Locate the cell with the specified text and output its (X, Y) center coordinate. 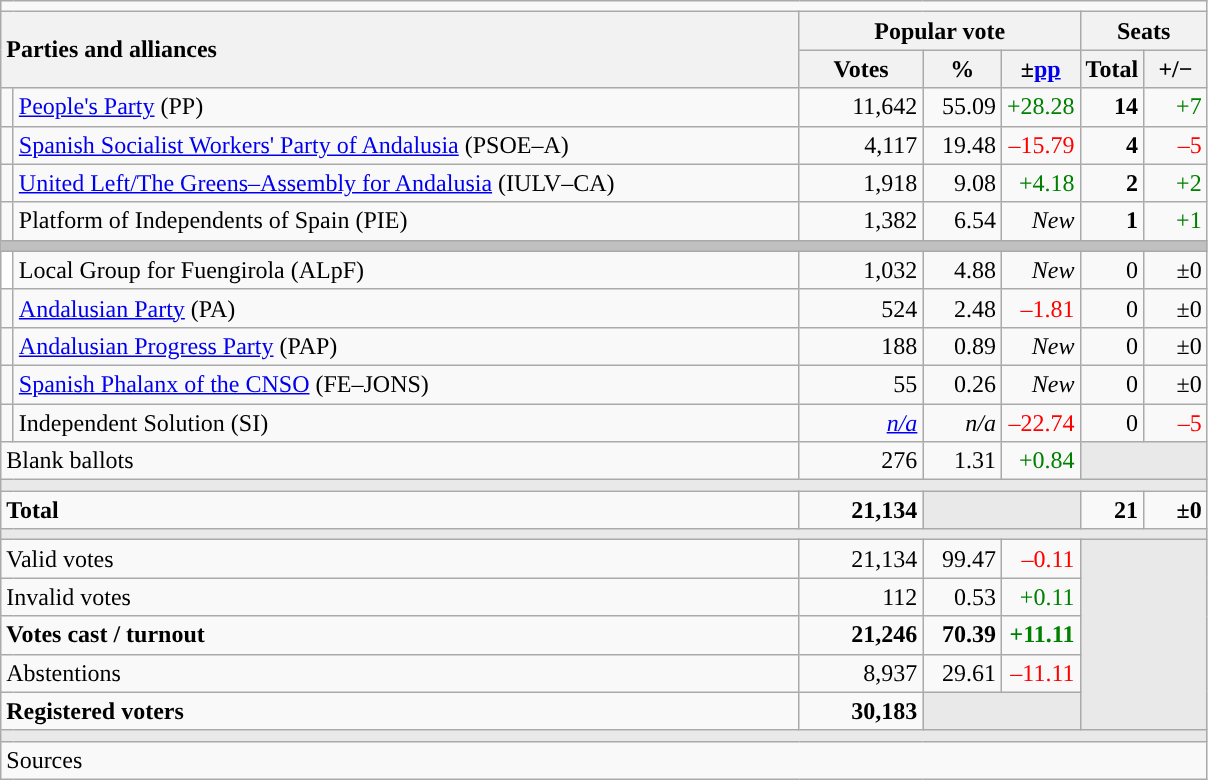
–1.81 (1040, 308)
29.61 (962, 673)
99.47 (962, 559)
United Left/The Greens–Assembly for Andalusia (IULV–CA) (406, 183)
21 (1112, 510)
+1 (1176, 221)
55.09 (962, 107)
–15.79 (1040, 145)
1 (1112, 221)
Platform of Independents of Spain (PIE) (406, 221)
Spanish Socialist Workers' Party of Andalusia (PSOE–A) (406, 145)
6.54 (962, 221)
8,937 (861, 673)
30,183 (861, 711)
19.48 (962, 145)
1,918 (861, 183)
Seats (1144, 31)
21,246 (861, 635)
+0.11 (1040, 597)
+7 (1176, 107)
11,642 (861, 107)
–0.11 (1040, 559)
Andalusian Progress Party (PAP) (406, 346)
±pp (1040, 69)
Local Group for Fuengirola (ALpF) (406, 270)
Parties and alliances (400, 50)
% (962, 69)
+28.28 (1040, 107)
Spanish Phalanx of the CNSO (FE–JONS) (406, 384)
Popular vote (940, 31)
–11.11 (1040, 673)
9.08 (962, 183)
1,032 (861, 270)
1.31 (962, 461)
+0.84 (1040, 461)
14 (1112, 107)
Blank ballots (400, 461)
Invalid votes (400, 597)
0.26 (962, 384)
+4.18 (1040, 183)
–22.74 (1040, 423)
+/− (1176, 69)
524 (861, 308)
Registered voters (400, 711)
4,117 (861, 145)
+2 (1176, 183)
2 (1112, 183)
Valid votes (400, 559)
Sources (604, 760)
2.48 (962, 308)
0.53 (962, 597)
112 (861, 597)
+11.11 (1040, 635)
Votes (861, 69)
70.39 (962, 635)
People's Party (PP) (406, 107)
Independent Solution (SI) (406, 423)
Votes cast / turnout (400, 635)
Andalusian Party (PA) (406, 308)
4 (1112, 145)
Abstentions (400, 673)
1,382 (861, 221)
188 (861, 346)
55 (861, 384)
4.88 (962, 270)
0.89 (962, 346)
276 (861, 461)
